Locate the cell with the specified text and output its [X, Y] center coordinate. 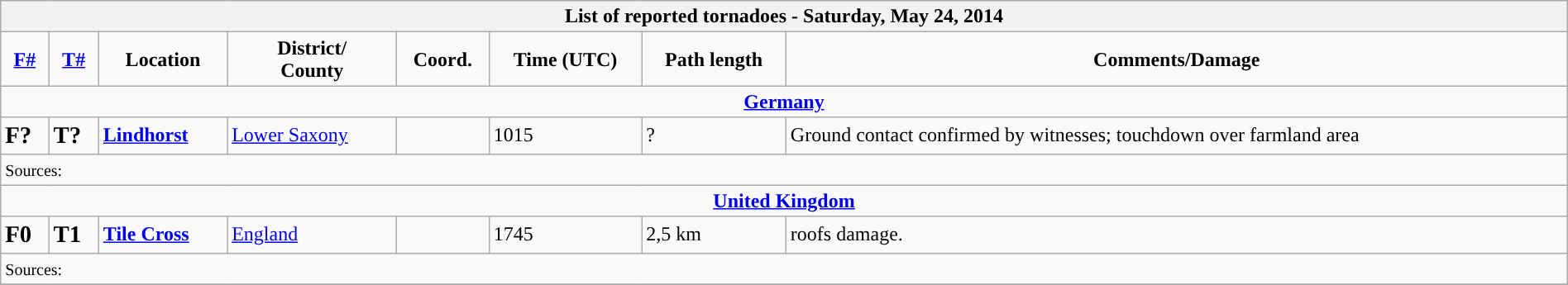
Path length [714, 59]
United Kingdom [784, 201]
T? [74, 135]
Lower Saxony [313, 135]
Germany [784, 102]
? [714, 135]
roofs damage. [1176, 235]
List of reported tornadoes - Saturday, May 24, 2014 [784, 17]
Lindhorst [162, 135]
2,5 km [714, 235]
F0 [25, 235]
T# [74, 59]
Time (UTC) [566, 59]
Location [162, 59]
England [313, 235]
Comments/Damage [1176, 59]
1745 [566, 235]
1015 [566, 135]
T1 [74, 235]
F? [25, 135]
Tile Cross [162, 235]
Coord. [443, 59]
F# [25, 59]
District/County [313, 59]
Ground contact confirmed by witnesses; touchdown over farmland area [1176, 135]
